Scan for the cell matching the given text and deliver its [x, y] coordinate at center. 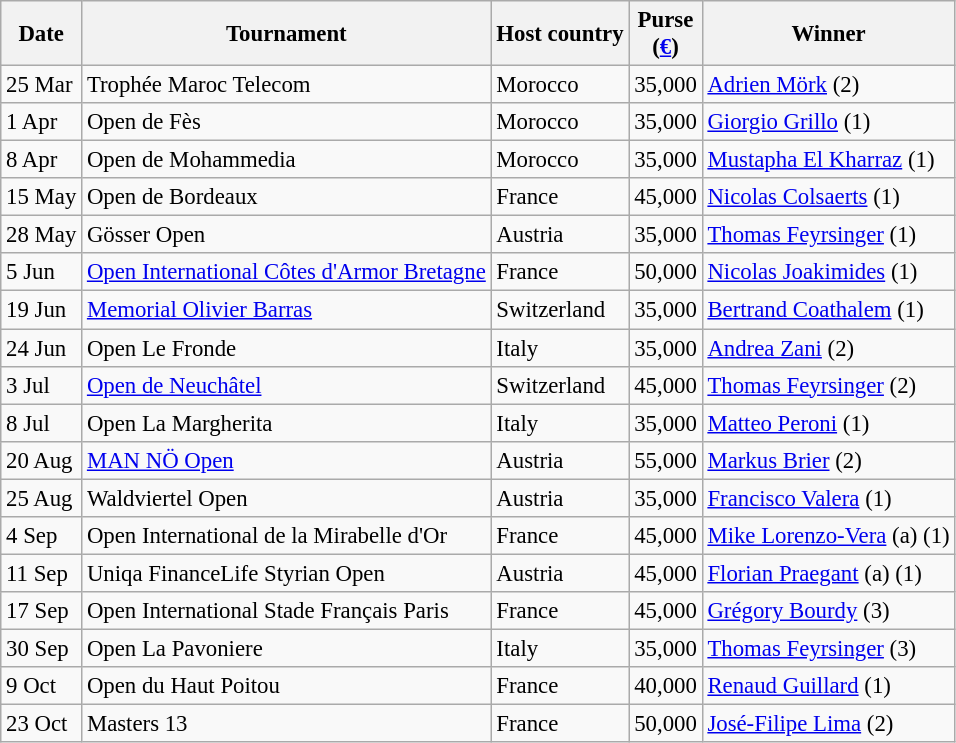
40,000 [666, 686]
Uniqa FinanceLife Styrian Open [286, 573]
55,000 [666, 460]
Open La Pavoniere [286, 648]
9 Oct [42, 686]
15 May [42, 197]
Masters 13 [286, 724]
30 Sep [42, 648]
Nicolas Colsaerts (1) [828, 197]
Mustapha El Kharraz (1) [828, 160]
1 Apr [42, 122]
Open de Neuchâtel [286, 385]
24 Jun [42, 348]
23 Oct [42, 724]
Bertrand Coathalem (1) [828, 310]
Giorgio Grillo (1) [828, 122]
Trophée Maroc Telecom [286, 85]
Open de Bordeaux [286, 197]
Tournament [286, 34]
Florian Praegant (a) (1) [828, 573]
20 Aug [42, 460]
Open Le Fronde [286, 348]
Waldviertel Open [286, 498]
Grégory Bourdy (3) [828, 611]
25 Aug [42, 498]
25 Mar [42, 85]
Francisco Valera (1) [828, 498]
Thomas Feyrsinger (2) [828, 385]
5 Jun [42, 273]
Mike Lorenzo-Vera (a) (1) [828, 536]
Andrea Zani (2) [828, 348]
Open de Mohammedia [286, 160]
8 Jul [42, 423]
19 Jun [42, 310]
Open International Côtes d'Armor Bretagne [286, 273]
Gösser Open [286, 235]
Open du Haut Poitou [286, 686]
Thomas Feyrsinger (1) [828, 235]
28 May [42, 235]
3 Jul [42, 385]
Matteo Peroni (1) [828, 423]
Open de Fès [286, 122]
Open International Stade Français Paris [286, 611]
Purse(€) [666, 34]
Open La Margherita [286, 423]
José-Filipe Lima (2) [828, 724]
Open International de la Mirabelle d'Or [286, 536]
Thomas Feyrsinger (3) [828, 648]
Winner [828, 34]
Markus Brier (2) [828, 460]
Nicolas Joakimides (1) [828, 273]
Date [42, 34]
Host country [560, 34]
4 Sep [42, 536]
8 Apr [42, 160]
Renaud Guillard (1) [828, 686]
17 Sep [42, 611]
Adrien Mörk (2) [828, 85]
Memorial Olivier Barras [286, 310]
11 Sep [42, 573]
MAN NÖ Open [286, 460]
